Extract the [x, y] coordinate from the center of the cell holding the provided text.  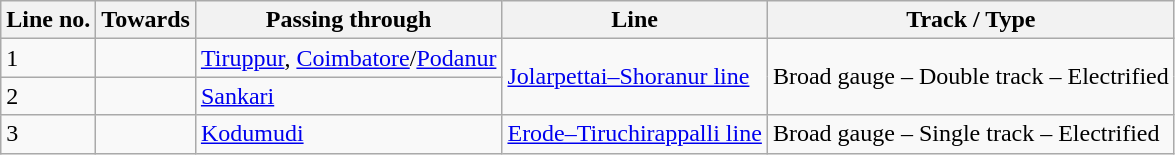
Kodumudi [348, 134]
Towards [146, 20]
Passing through [348, 20]
Broad gauge – Single track – Electrified [970, 134]
Erode–Tiruchirappalli line [634, 134]
Line no. [48, 20]
Broad gauge – Double track – Electrified [970, 77]
Jolarpettai–Shoranur line [634, 77]
Tiruppur, Coimbatore/Podanur [348, 58]
3 [48, 134]
2 [48, 96]
Track / Type [970, 20]
Sankari [348, 96]
Line [634, 20]
1 [48, 58]
